Capture the cell that displays the provided text and extract its [x, y] central coordinate. 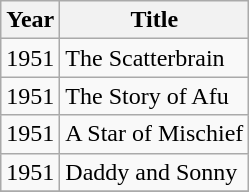
Year [30, 20]
The Story of Afu [154, 96]
A Star of Mischief [154, 134]
Daddy and Sonny [154, 172]
Title [154, 20]
The Scatterbrain [154, 58]
